Return (x, y) of the center of cell containing provided text 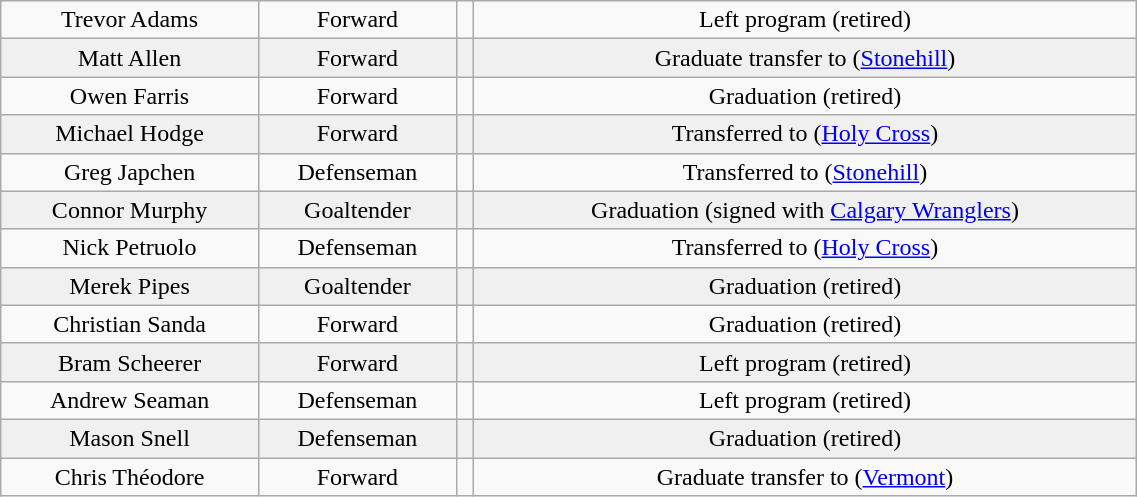
Matt Allen (130, 58)
Trevor Adams (130, 20)
Nick Petruolo (130, 248)
Transferred to (Stonehill) (805, 172)
Graduate transfer to (Vermont) (805, 477)
Michael Hodge (130, 134)
Graduate transfer to (Stonehill) (805, 58)
Chris Théodore (130, 477)
Andrew Seaman (130, 400)
Owen Farris (130, 96)
Mason Snell (130, 438)
Greg Japchen (130, 172)
Connor Murphy (130, 210)
Bram Scheerer (130, 362)
Christian Sanda (130, 324)
Merek Pipes (130, 286)
Graduation (signed with Calgary Wranglers) (805, 210)
